For the text-containing cell, return its midpoint in [X, Y] coordinate format. 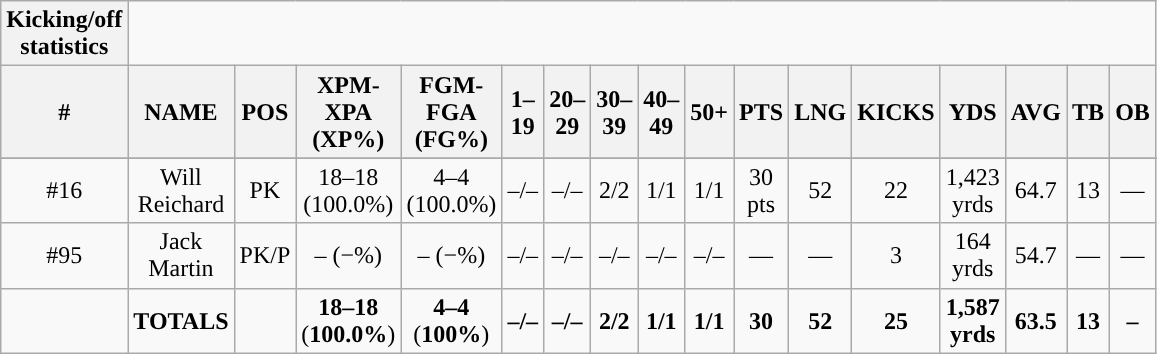
OB [1133, 112]
4–4 (100.0%) [452, 190]
20–29 [568, 112]
30–39 [614, 112]
64.7 [1036, 190]
22 [896, 190]
# [64, 112]
1–19 [523, 112]
– [1133, 320]
Will Reichard [181, 190]
3 [896, 256]
40–49 [662, 112]
Kicking/off statistics [64, 34]
164 yrds [972, 256]
PK/P [265, 256]
4–4 (100%) [452, 320]
63.5 [1036, 320]
YDS [972, 112]
30 [762, 320]
30 pts [762, 190]
1,423 yrds [972, 190]
#95 [64, 256]
PK [265, 190]
Jack Martin [181, 256]
POS [265, 112]
FGM-FGA (FG%) [452, 112]
XPM-XPA (XP%) [348, 112]
PTS [762, 112]
1,587 yrds [972, 320]
25 [896, 320]
TB [1088, 112]
KICKS [896, 112]
50+ [710, 112]
TOTALS [181, 320]
54.7 [1036, 256]
NAME [181, 112]
LNG [820, 112]
#16 [64, 190]
AVG [1036, 112]
